Search for the cell housing the specified text and yield its [x, y] center coordinate. 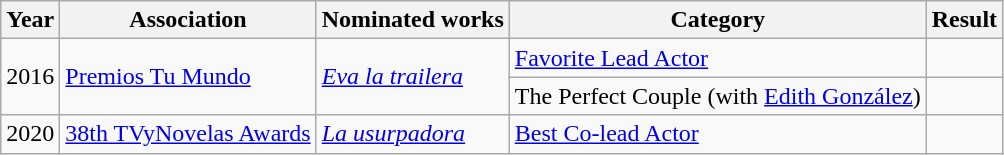
The Perfect Couple (with Edith González) [718, 96]
Premios Tu Mundo [188, 77]
Result [964, 20]
Eva la trailera [412, 77]
Year [30, 20]
Favorite Lead Actor [718, 58]
2016 [30, 77]
38th TVyNovelas Awards [188, 134]
Nominated works [412, 20]
La usurpadora [412, 134]
2020 [30, 134]
Best Co-lead Actor [718, 134]
Category [718, 20]
Association [188, 20]
